Capture the cell that displays the provided text and extract its [X, Y] central coordinate. 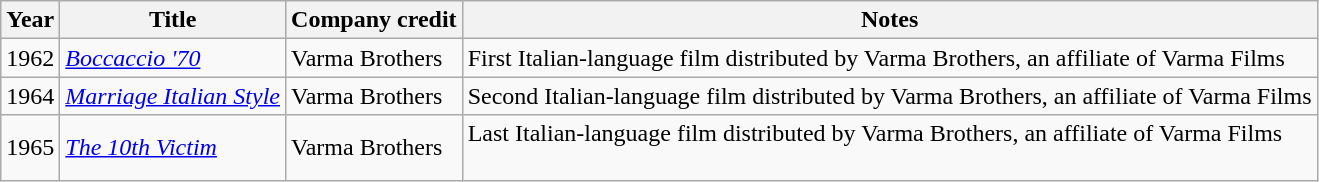
Company credit [374, 20]
1965 [30, 148]
Boccaccio '70 [173, 58]
The 10th Victim [173, 148]
Last Italian-language film distributed by Varma Brothers, an affiliate of Varma Films [890, 148]
Year [30, 20]
First Italian-language film distributed by Varma Brothers, an affiliate of Varma Films [890, 58]
Second Italian-language film distributed by Varma Brothers, an affiliate of Varma Films [890, 96]
1962 [30, 58]
Title [173, 20]
1964 [30, 96]
Notes [890, 20]
Marriage Italian Style [173, 96]
